For the text-containing cell, return its midpoint in (x, y) coordinate format. 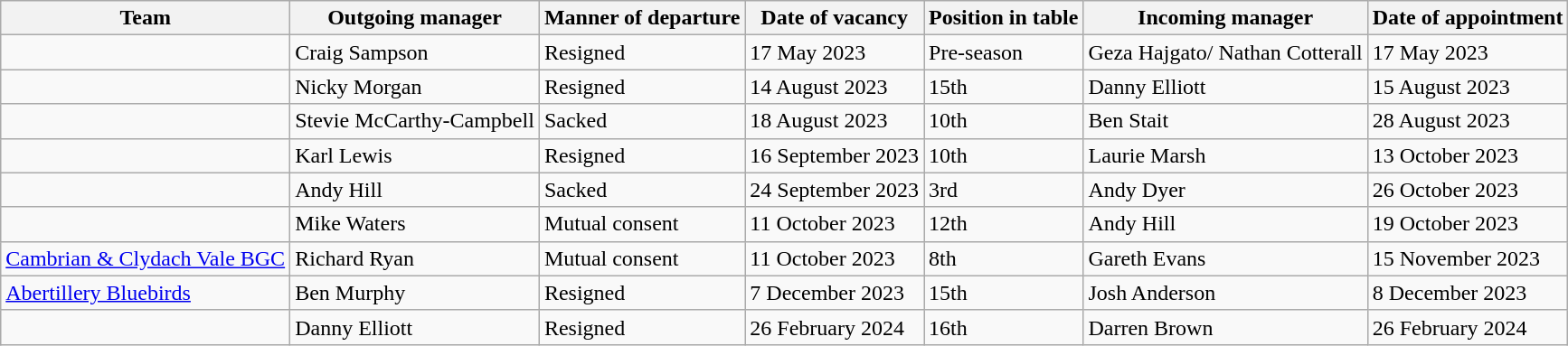
Position in table (1004, 18)
Karl Lewis (415, 155)
Mike Waters (415, 224)
Manner of departure (642, 18)
Josh Anderson (1225, 293)
Pre-season (1004, 52)
12th (1004, 224)
Richard Ryan (415, 258)
3rd (1004, 190)
16 September 2023 (835, 155)
14 August 2023 (835, 87)
19 October 2023 (1468, 224)
Laurie Marsh (1225, 155)
Geza Hajgato/ Nathan Cotterall (1225, 52)
13 October 2023 (1468, 155)
Incoming manager (1225, 18)
Date of appointment (1468, 18)
Ben Stait (1225, 121)
26 October 2023 (1468, 190)
28 August 2023 (1468, 121)
Abertillery Bluebirds (146, 293)
Craig Sampson (415, 52)
Date of vacancy (835, 18)
18 August 2023 (835, 121)
15 August 2023 (1468, 87)
Darren Brown (1225, 327)
24 September 2023 (835, 190)
Nicky Morgan (415, 87)
7 December 2023 (835, 293)
Ben Murphy (415, 293)
Gareth Evans (1225, 258)
Stevie McCarthy-Campbell (415, 121)
Cambrian & Clydach Vale BGC (146, 258)
8th (1004, 258)
15 November 2023 (1468, 258)
Andy Dyer (1225, 190)
16th (1004, 327)
8 December 2023 (1468, 293)
Team (146, 18)
Outgoing manager (415, 18)
